Return [x, y] of the center of cell containing provided text 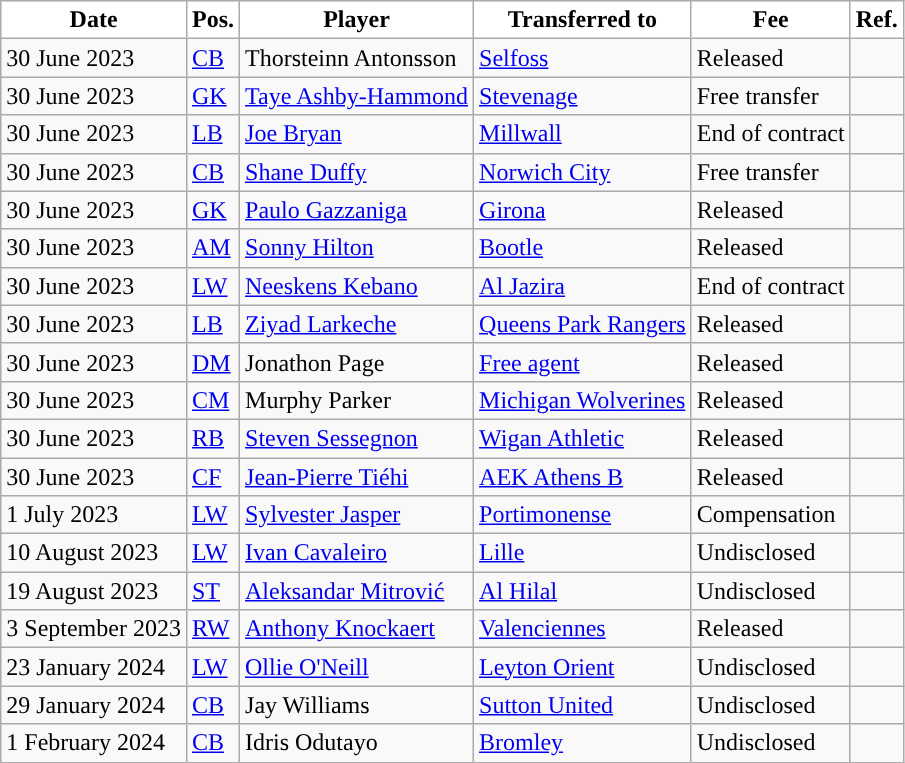
Jean-Pierre Tiéhi [357, 477]
Transferred to [583, 20]
CM [212, 400]
Neeskens Kebano [357, 286]
Portimonense [583, 515]
RB [212, 438]
1 July 2023 [94, 515]
Sutton United [583, 705]
Free agent [583, 362]
AM [212, 248]
Ref. [876, 20]
Compensation [770, 515]
Queens Park Rangers [583, 324]
Steven Sessegnon [357, 438]
10 August 2023 [94, 553]
DM [212, 362]
Stevenage [583, 96]
Girona [583, 210]
Michigan Wolverines [583, 400]
Shane Duffy [357, 172]
Pos. [212, 20]
Millwall [583, 134]
Jay Williams [357, 705]
Murphy Parker [357, 400]
3 September 2023 [94, 629]
Bromley [583, 743]
Sonny Hilton [357, 248]
1 February 2024 [94, 743]
19 August 2023 [94, 591]
Ziyad Larkeche [357, 324]
Idris Odutayo [357, 743]
Leyton Orient [583, 667]
Joe Bryan [357, 134]
Wigan Athletic [583, 438]
ST [212, 591]
Fee [770, 20]
29 January 2024 [94, 705]
Date [94, 20]
Lille [583, 553]
Taye Ashby-Hammond [357, 96]
Valenciennes [583, 629]
Jonathon Page [357, 362]
CF [212, 477]
Aleksandar Mitrović [357, 591]
Al Hilal [583, 591]
Sylvester Jasper [357, 515]
Ivan Cavaleiro [357, 553]
Al Jazira [583, 286]
Player [357, 20]
Norwich City [583, 172]
Thorsteinn Antonsson [357, 58]
AEK Athens B [583, 477]
Paulo Gazzaniga [357, 210]
Selfoss [583, 58]
23 January 2024 [94, 667]
Ollie O'Neill [357, 667]
RW [212, 629]
Anthony Knockaert [357, 629]
Bootle [583, 248]
